For the text-containing cell, return its midpoint in [X, Y] coordinate format. 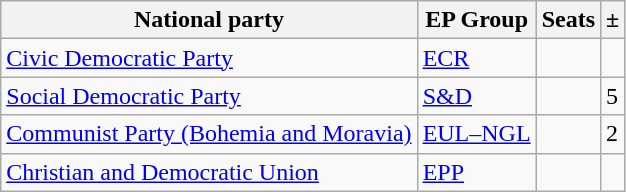
EP Group [476, 20]
National party [209, 20]
Social Democratic Party [209, 96]
ECR [476, 58]
± [613, 20]
Seats [568, 20]
EUL–NGL [476, 134]
Civic Democratic Party [209, 58]
S&D [476, 96]
Christian and Democratic Union [209, 172]
EPP [476, 172]
Communist Party (Bohemia and Moravia) [209, 134]
2 [613, 134]
5 [613, 96]
